Return [x, y] of the center of cell containing provided text 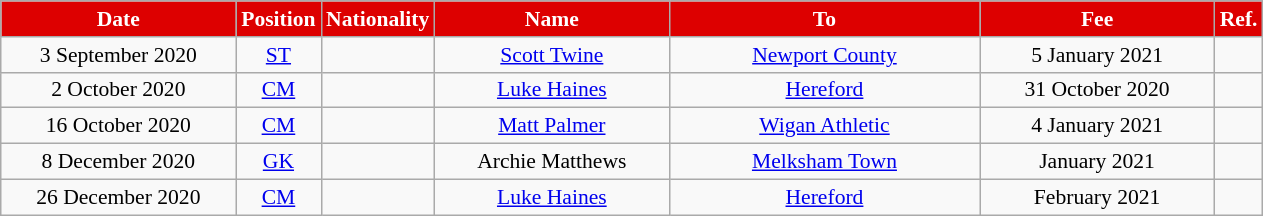
26 December 2020 [118, 197]
January 2021 [1098, 162]
Ref. [1239, 19]
5 January 2021 [1098, 55]
ST [278, 55]
Date [118, 19]
16 October 2020 [118, 126]
3 September 2020 [118, 55]
GK [278, 162]
To [824, 19]
Scott Twine [552, 55]
Melksham Town [824, 162]
Position [278, 19]
Nationality [378, 19]
Newport County [824, 55]
Fee [1098, 19]
February 2021 [1098, 197]
Matt Palmer [552, 126]
2 October 2020 [118, 90]
4 January 2021 [1098, 126]
Wigan Athletic [824, 126]
Archie Matthews [552, 162]
Name [552, 19]
8 December 2020 [118, 162]
31 October 2020 [1098, 90]
